Find where the given text appears and provide that cell's center as [X, Y] coordinate. 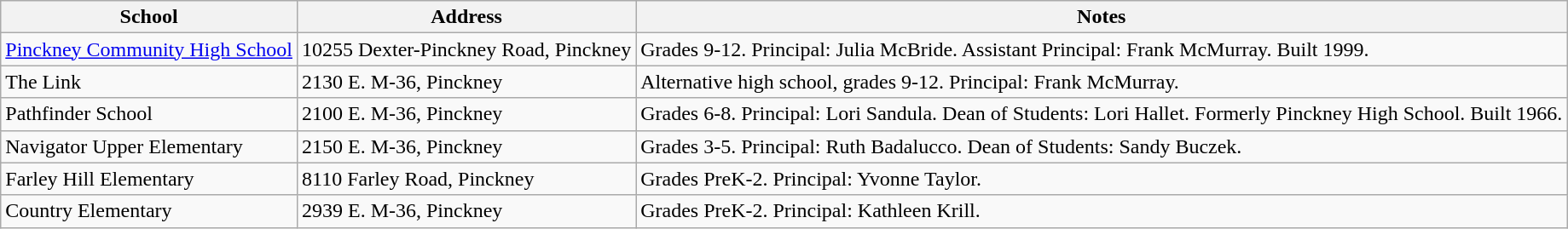
2130 E. M-36, Pinckney [466, 82]
Pathfinder School [149, 114]
Farley Hill Elementary [149, 179]
School [149, 17]
The Link [149, 82]
Grades 3-5. Principal: Ruth Badalucco. Dean of Students: Sandy Buczek. [1102, 146]
Grades 9-12. Principal: Julia McBride. Assistant Principal: Frank McMurray. Built 1999. [1102, 49]
Notes [1102, 17]
8110 Farley Road, Pinckney [466, 179]
Country Elementary [149, 211]
Grades PreK-2. Principal: Yvonne Taylor. [1102, 179]
Navigator Upper Elementary [149, 146]
Pinckney Community High School [149, 49]
Alternative high school, grades 9-12. Principal: Frank McMurray. [1102, 82]
2100 E. M-36, Pinckney [466, 114]
Address [466, 17]
2939 E. M-36, Pinckney [466, 211]
2150 E. M-36, Pinckney [466, 146]
Grades PreK-2. Principal: Kathleen Krill. [1102, 211]
10255 Dexter-Pinckney Road, Pinckney [466, 49]
Grades 6-8. Principal: Lori Sandula. Dean of Students: Lori Hallet. Formerly Pinckney High School. Built 1966. [1102, 114]
